Detect which cell encompasses the target text, then output its (x, y) center coordinate. 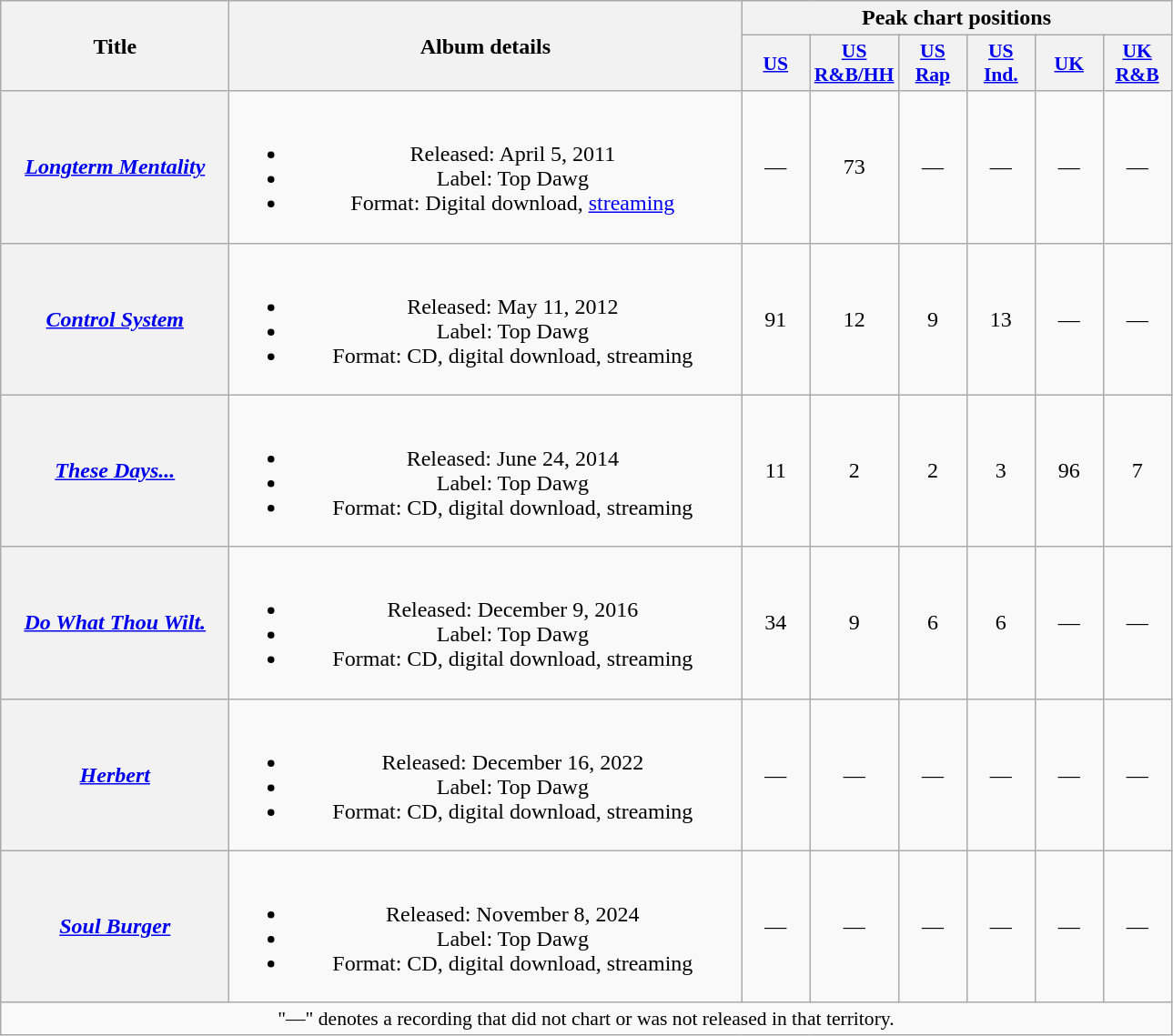
Soul Burger (115, 926)
91 (775, 318)
11 (775, 471)
Herbert (115, 775)
Longterm Mentality (115, 167)
Released: December 9, 2016Label: Top DawgFormat: CD, digital download, streaming (486, 622)
Released: April 5, 2011Label: Top DawgFormat: Digital download, streaming (486, 167)
13 (1001, 318)
3 (1001, 471)
96 (1068, 471)
34 (775, 622)
Album details (486, 45)
US R&B/HH (854, 64)
12 (854, 318)
Control System (115, 318)
Released: June 24, 2014Label: Top DawgFormat: CD, digital download, streaming (486, 471)
US Rap (932, 64)
Released: December 16, 2022Label: Top DawgFormat: CD, digital download, streaming (486, 775)
"—" denotes a recording that did not chart or was not released in that territory. (586, 1019)
Released: May 11, 2012Label: Top DawgFormat: CD, digital download, streaming (486, 318)
7 (1138, 471)
Released: November 8, 2024Label: Top DawgFormat: CD, digital download, streaming (486, 926)
UK R&B (1138, 64)
These Days... (115, 471)
Peak chart positions (956, 18)
US (775, 64)
US Ind. (1001, 64)
Do What Thou Wilt. (115, 622)
Title (115, 45)
73 (854, 167)
UK (1068, 64)
